Pinpoint the cell where the given text exists, returning its (X, Y) midpoint coordinate. 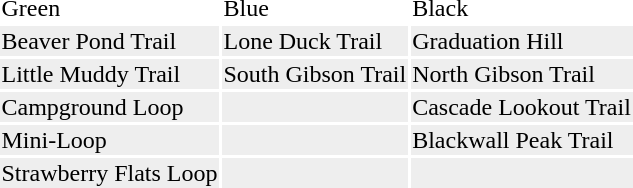
North Gibson Trail (522, 74)
Little Muddy Trail (110, 74)
Cascade Lookout Trail (522, 107)
Graduation Hill (522, 41)
Campground Loop (110, 107)
Mini-Loop (110, 140)
Blackwall Peak Trail (522, 140)
Strawberry Flats Loop (110, 173)
Beaver Pond Trail (110, 41)
South Gibson Trail (315, 74)
Lone Duck Trail (315, 41)
